Detect which cell encompasses the target text, then output its (X, Y) center coordinate. 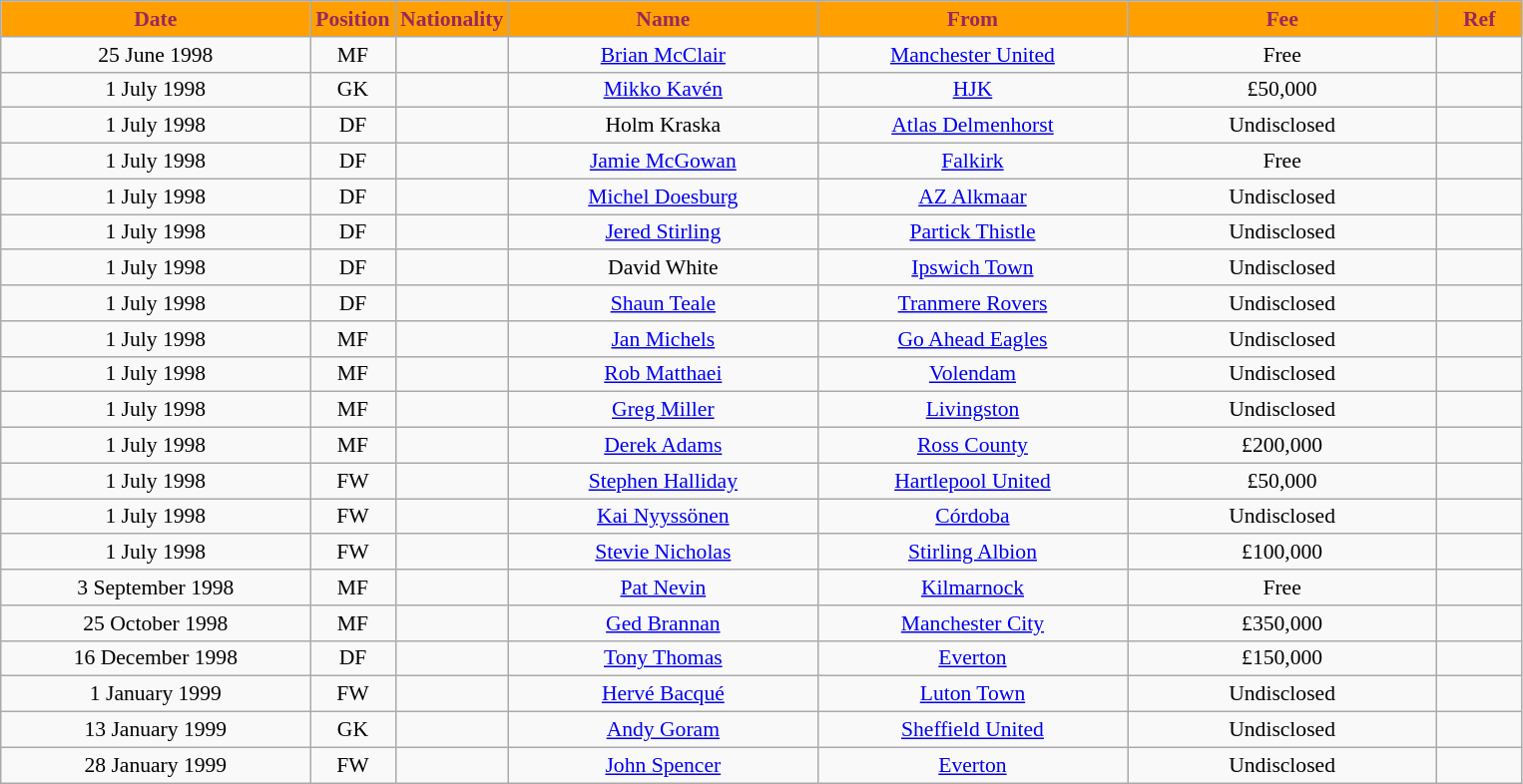
From (972, 19)
1 January 1999 (156, 694)
Derek Adams (663, 446)
Andy Goram (663, 730)
Hervé Bacqué (663, 694)
Rob Matthaei (663, 374)
Jan Michels (663, 339)
Mikko Kavén (663, 90)
Position (353, 19)
Hartlepool United (972, 481)
13 January 1999 (156, 730)
Go Ahead Eagles (972, 339)
£100,000 (1282, 553)
Manchester United (972, 55)
Jamie McGowan (663, 162)
Ged Brannan (663, 623)
Ref (1479, 19)
Shaun Teale (663, 303)
Fee (1282, 19)
Luton Town (972, 694)
Name (663, 19)
Livingston (972, 410)
David White (663, 268)
Stephen Halliday (663, 481)
Stirling Albion (972, 553)
Partick Thistle (972, 232)
Ipswich Town (972, 268)
Kai Nyyssönen (663, 517)
£350,000 (1282, 623)
Tranmere Rovers (972, 303)
Sheffield United (972, 730)
25 June 1998 (156, 55)
£150,000 (1282, 658)
Manchester City (972, 623)
Nationality (451, 19)
Michel Doesburg (663, 196)
16 December 1998 (156, 658)
Córdoba (972, 517)
AZ Alkmaar (972, 196)
Pat Nevin (663, 588)
28 January 1999 (156, 765)
Stevie Nicholas (663, 553)
John Spencer (663, 765)
25 October 1998 (156, 623)
3 September 1998 (156, 588)
Kilmarnock (972, 588)
Falkirk (972, 162)
Jered Stirling (663, 232)
Date (156, 19)
Holm Kraska (663, 126)
Brian McClair (663, 55)
HJK (972, 90)
Atlas Delmenhorst (972, 126)
Ross County (972, 446)
Tony Thomas (663, 658)
Volendam (972, 374)
£200,000 (1282, 446)
Greg Miller (663, 410)
